Detect which cell encompasses the target text, then output its [X, Y] center coordinate. 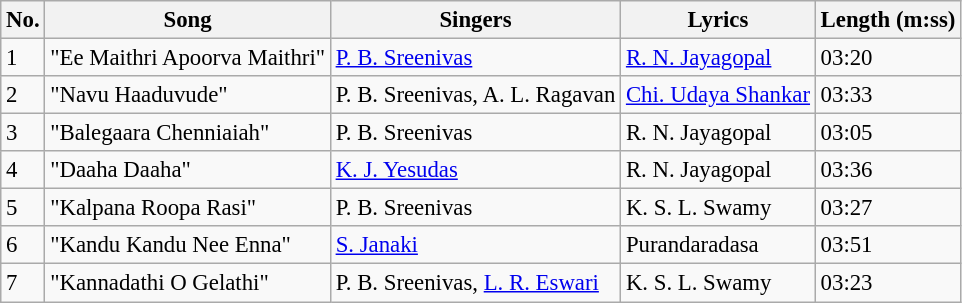
"Balegaara Chenniaiah" [188, 133]
5 [23, 208]
P. B. Sreenivas, L. R. Eswari [475, 283]
"Daaha Daaha" [188, 170]
"Kannadathi O Gelathi" [188, 283]
2 [23, 95]
S. Janaki [475, 245]
Singers [475, 20]
7 [23, 283]
Song [188, 20]
03:23 [888, 283]
P. B. Sreenivas, A. L. Ragavan [475, 95]
03:20 [888, 58]
"Navu Haaduvude" [188, 95]
K. J. Yesudas [475, 170]
03:51 [888, 245]
"Ee Maithri Apoorva Maithri" [188, 58]
"Kandu Kandu Nee Enna" [188, 245]
"Kalpana Roopa Rasi" [188, 208]
03:33 [888, 95]
Lyrics [718, 20]
03:05 [888, 133]
4 [23, 170]
Chi. Udaya Shankar [718, 95]
03:36 [888, 170]
1 [23, 58]
No. [23, 20]
Purandaradasa [718, 245]
03:27 [888, 208]
6 [23, 245]
Length (m:ss) [888, 20]
3 [23, 133]
